Return the (x, y) coordinate for the center point of the cell that contains the specified text.  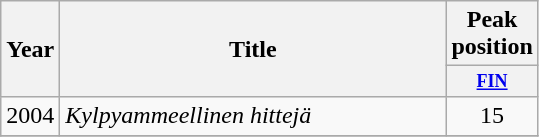
Title (253, 49)
2004 (30, 116)
Peak position (492, 34)
Year (30, 49)
15 (492, 116)
FIN (492, 82)
Kylpyammeellinen hittejä (253, 116)
